Find where the given text appears and provide that cell's center as [X, Y] coordinate. 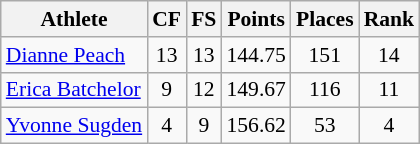
FS [204, 19]
116 [325, 90]
151 [325, 55]
144.75 [256, 55]
14 [390, 55]
Rank [390, 19]
CF [166, 19]
Yvonne Sugden [74, 126]
53 [325, 126]
Points [256, 19]
Erica Batchelor [74, 90]
Dianne Peach [74, 55]
149.67 [256, 90]
156.62 [256, 126]
Athlete [74, 19]
12 [204, 90]
11 [390, 90]
Places [325, 19]
